Return (x, y) of the center of cell containing provided text 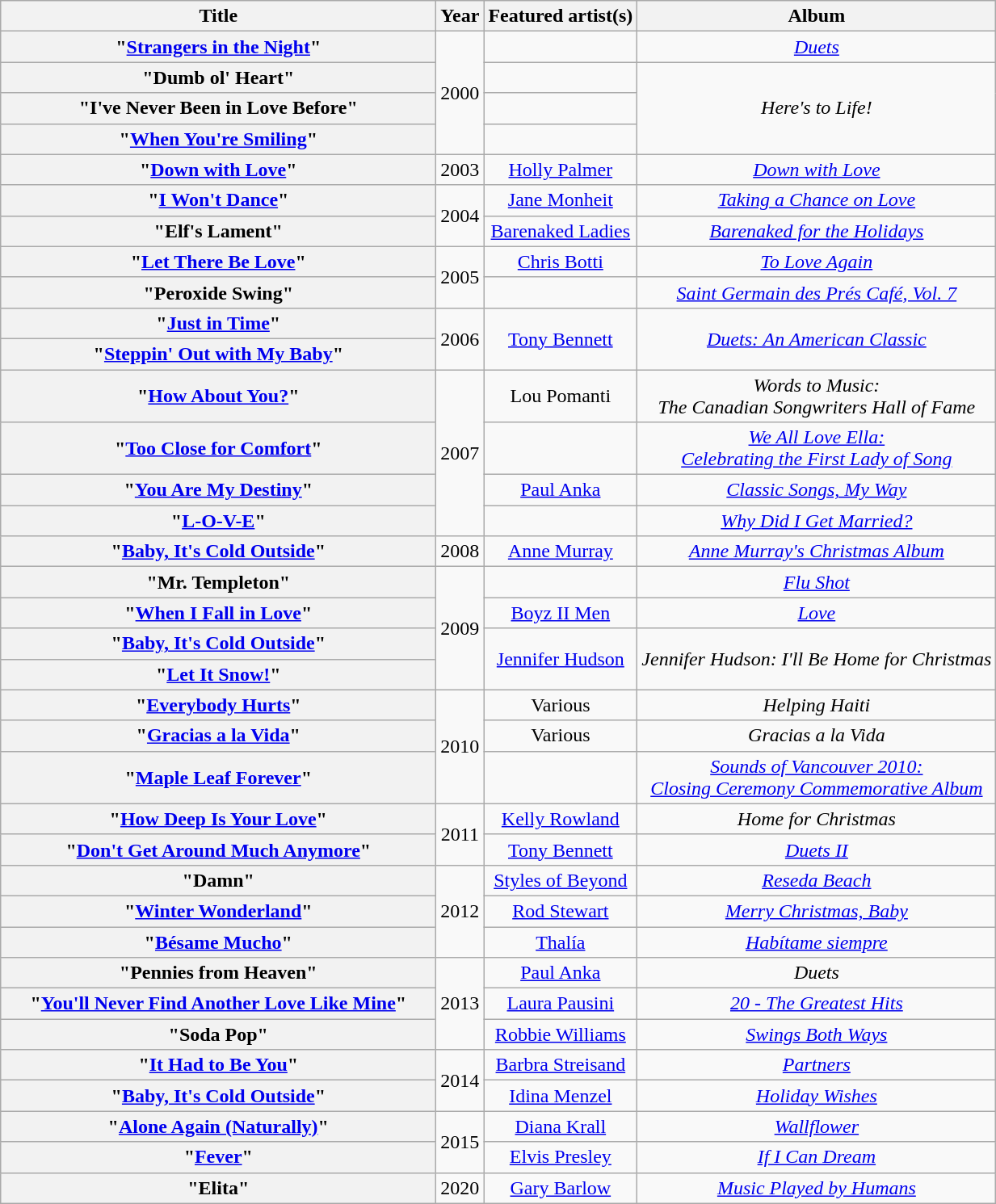
Idina Menzel (561, 1096)
Anne Murray's Christmas Album (817, 552)
Sounds of Vancouver 2010: Closing Ceremony Commemorative Album (817, 777)
2013 (460, 1004)
Year (460, 16)
"Elf's Lament" (218, 231)
Holly Palmer (561, 170)
Swings Both Ways (817, 1034)
Thalía (561, 942)
Love (817, 613)
Saint Germain des Prés Café, Vol. 7 (817, 292)
2010 (460, 746)
"Steppin' Out with My Baby" (218, 354)
2000 (460, 93)
Merry Christmas, Baby (817, 911)
Album (817, 16)
"Alone Again (Naturally)" (218, 1126)
2004 (460, 216)
2005 (460, 277)
2011 (460, 834)
Reseda Beach (817, 880)
Words to Music: The Canadian Songwriters Hall of Fame (817, 396)
Partners (817, 1065)
"L-O-V-E" (218, 521)
Duets: An American Classic (817, 338)
2015 (460, 1142)
Chris Botti (561, 262)
"Mr. Templeton" (218, 582)
Taking a Chance on Love (817, 200)
"Soda Pop" (218, 1034)
Why Did I Get Married? (817, 521)
2008 (460, 552)
Down with Love (817, 170)
"Dumb ol' Heart" (218, 78)
Elvis Presley (561, 1157)
Lou Pomanti (561, 396)
Jennifer Hudson: I'll Be Home for Christmas (817, 659)
"When You're Smiling" (218, 139)
"How About You?" (218, 396)
Helping Haiti (817, 705)
Robbie Williams (561, 1034)
Barbra Streisand (561, 1065)
Styles of Beyond (561, 880)
We All Love Ella: Celebrating the First Lady of Song (817, 449)
2006 (460, 338)
"Let There Be Love" (218, 262)
2014 (460, 1080)
Barenaked for the Holidays (817, 231)
Rod Stewart (561, 911)
2009 (460, 628)
"Peroxide Swing" (218, 292)
"Damn" (218, 880)
"Fever" (218, 1157)
Jennifer Hudson (561, 659)
"Maple Leaf Forever" (218, 777)
"Just in Time" (218, 323)
Jane Monheit (561, 200)
Title (218, 16)
Habítame siempre (817, 942)
Diana Krall (561, 1126)
Duets II (817, 850)
"Gracias a la Vida" (218, 736)
"Don't Get Around Much Anymore" (218, 850)
"Elita" (218, 1188)
Flu Shot (817, 582)
"I've Never Been in Love Before" (218, 108)
"Pennies from Heaven" (218, 973)
Barenaked Ladies (561, 231)
20 - The Greatest Hits (817, 1004)
"I Won't Dance" (218, 200)
"When I Fall in Love" (218, 613)
"You'll Never Find Another Love Like Mine" (218, 1004)
"How Deep Is Your Love" (218, 819)
"Let It Snow!" (218, 674)
"Winter Wonderland" (218, 911)
Laura Pausini (561, 1004)
Music Played by Humans (817, 1188)
Boyz II Men (561, 613)
2003 (460, 170)
"Strangers in the Night" (218, 47)
Home for Christmas (817, 819)
Wallflower (817, 1126)
Featured artist(s) (561, 16)
"Too Close for Comfort" (218, 449)
"It Had to Be You" (218, 1065)
Holiday Wishes (817, 1096)
Gracias a la Vida (817, 736)
2020 (460, 1188)
Gary Barlow (561, 1188)
"Bésame Mucho" (218, 942)
Classic Songs, My Way (817, 490)
"Down with Love" (218, 170)
"Everybody Hurts" (218, 705)
Anne Murray (561, 552)
Kelly Rowland (561, 819)
To Love Again (817, 262)
Here's to Life! (817, 108)
If I Can Dream (817, 1157)
2012 (460, 911)
2007 (460, 453)
"You Are My Destiny" (218, 490)
